Detect which cell encompasses the target text, then output its (x, y) center coordinate. 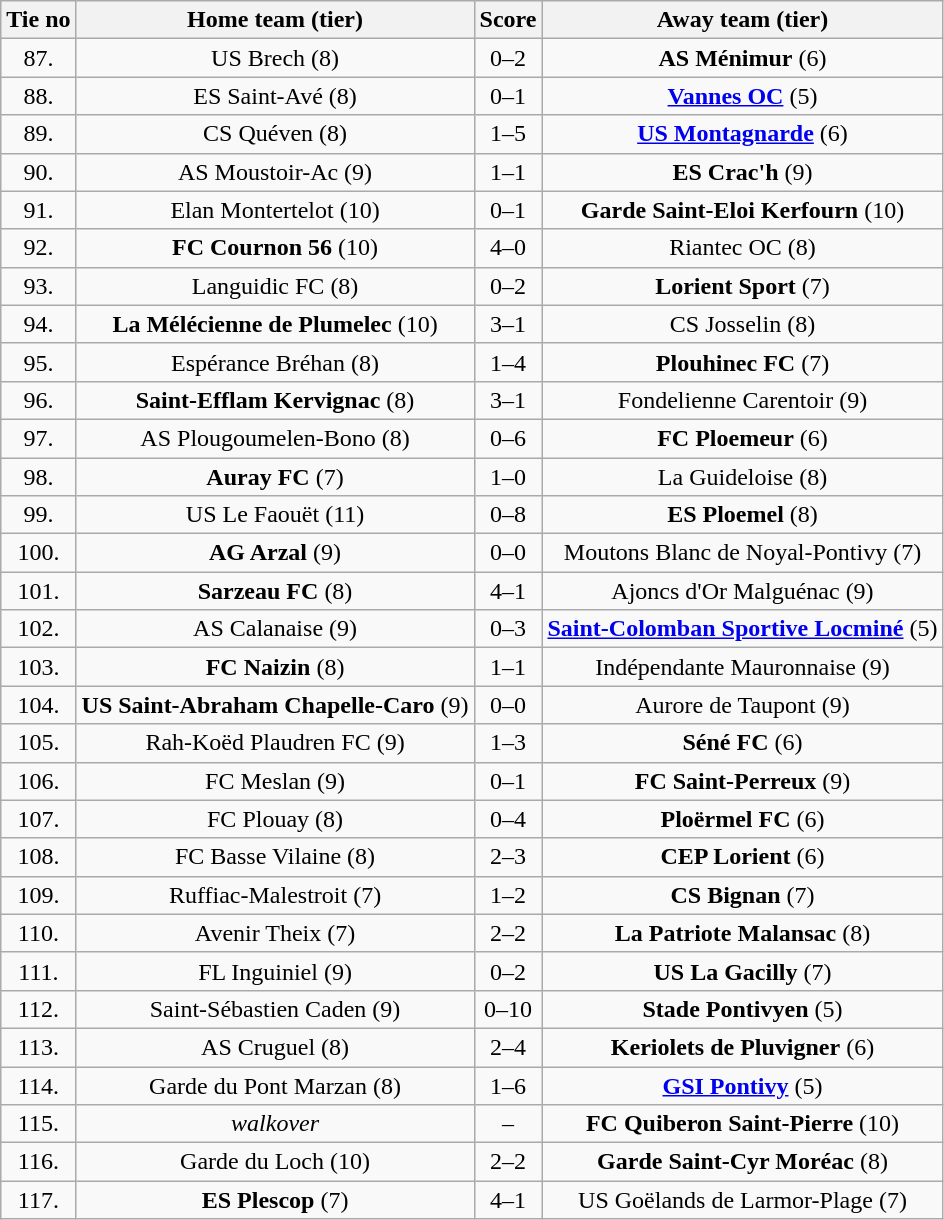
ES Crac'h (9) (742, 172)
0–10 (508, 1009)
Garde Saint-Cyr Moréac (8) (742, 1162)
FC Quiberon Saint-Pierre (10) (742, 1124)
Saint-Efflam Kervignac (8) (275, 400)
94. (38, 324)
101. (38, 591)
AS Calanaise (9) (275, 629)
FC Ploemeur (6) (742, 438)
La Patriote Malansac (8) (742, 933)
93. (38, 286)
92. (38, 248)
4–0 (508, 248)
Lorient Sport (7) (742, 286)
100. (38, 553)
Garde Saint-Eloi Kerfourn (10) (742, 210)
Garde du Loch (10) (275, 1162)
Plouhinec FC (7) (742, 362)
ES Saint-Avé (8) (275, 96)
1–3 (508, 743)
US Brech (8) (275, 58)
AG Arzal (9) (275, 553)
ES Plescop (7) (275, 1200)
US Le Faouët (11) (275, 515)
Ploërmel FC (6) (742, 819)
1–4 (508, 362)
GSI Pontivy (5) (742, 1085)
CS Bignan (7) (742, 895)
Fondelienne Carentoir (9) (742, 400)
ES Ploemel (8) (742, 515)
Riantec OC (8) (742, 248)
AS Plougoumelen-Bono (8) (275, 438)
CEP Lorient (6) (742, 857)
US Goëlands de Larmor-Plage (7) (742, 1200)
90. (38, 172)
1–5 (508, 134)
89. (38, 134)
95. (38, 362)
111. (38, 971)
116. (38, 1162)
AS Moustoir-Ac (9) (275, 172)
Avenir Theix (7) (275, 933)
104. (38, 705)
– (508, 1124)
FC Naizin (8) (275, 667)
97. (38, 438)
FC Basse Vilaine (8) (275, 857)
Sarzeau FC (8) (275, 591)
96. (38, 400)
108. (38, 857)
112. (38, 1009)
AS Cruguel (8) (275, 1047)
Aurore de Taupont (9) (742, 705)
1–2 (508, 895)
113. (38, 1047)
91. (38, 210)
99. (38, 515)
88. (38, 96)
Tie no (38, 20)
CS Quéven (8) (275, 134)
CS Josselin (8) (742, 324)
AS Ménimur (6) (742, 58)
FC Meslan (9) (275, 781)
1–0 (508, 477)
Saint-Sébastien Caden (9) (275, 1009)
Garde du Pont Marzan (8) (275, 1085)
Ajoncs d'Or Malguénac (9) (742, 591)
Indépendante Mauronnaise (9) (742, 667)
Vannes OC (5) (742, 96)
Saint-Colomban Sportive Locminé (5) (742, 629)
106. (38, 781)
2–3 (508, 857)
2–4 (508, 1047)
Ruffiac-Malestroit (7) (275, 895)
FL Inguiniel (9) (275, 971)
0–6 (508, 438)
102. (38, 629)
FC Plouay (8) (275, 819)
Stade Pontivyen (5) (742, 1009)
Languidic FC (8) (275, 286)
walkover (275, 1124)
1–6 (508, 1085)
Keriolets de Pluvigner (6) (742, 1047)
Séné FC (6) (742, 743)
US Saint-Abraham Chapelle-Caro (9) (275, 705)
FC Saint-Perreux (9) (742, 781)
0–8 (508, 515)
US La Gacilly (7) (742, 971)
Moutons Blanc de Noyal-Pontivy (7) (742, 553)
107. (38, 819)
114. (38, 1085)
109. (38, 895)
Auray FC (7) (275, 477)
Espérance Bréhan (8) (275, 362)
105. (38, 743)
98. (38, 477)
La Guideloise (8) (742, 477)
Rah-Koëd Plaudren FC (9) (275, 743)
Score (508, 20)
0–3 (508, 629)
115. (38, 1124)
110. (38, 933)
US Montagnarde (6) (742, 134)
103. (38, 667)
Elan Montertelot (10) (275, 210)
117. (38, 1200)
FC Cournon 56 (10) (275, 248)
La Mélécienne de Plumelec (10) (275, 324)
87. (38, 58)
Away team (tier) (742, 20)
0–4 (508, 819)
Home team (tier) (275, 20)
